Identify which cell holds the provided text, then report its (x, y) central coordinate. 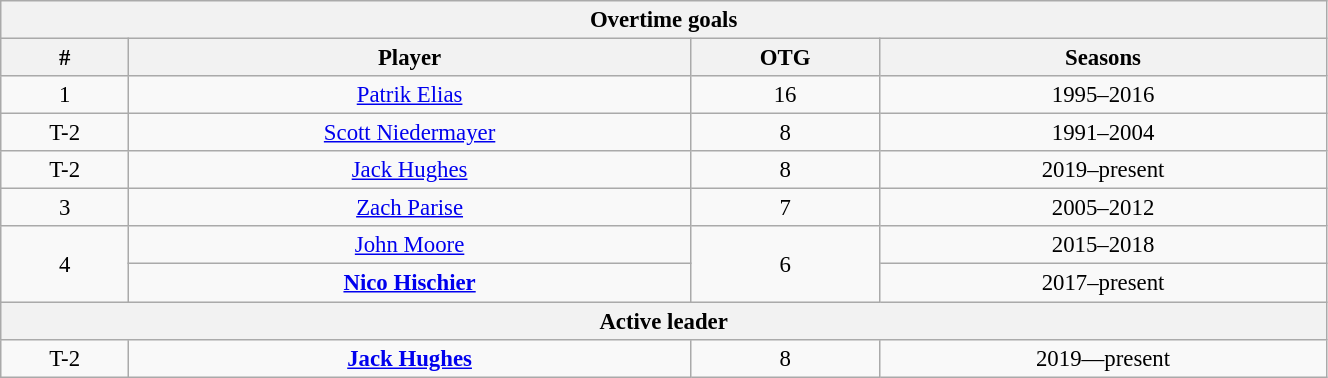
1995–2016 (1104, 95)
2017–present (1104, 283)
2005–2012 (1104, 208)
2019–present (1104, 170)
Overtime goals (664, 20)
John Moore (410, 245)
Patrik Elias (410, 95)
1991–2004 (1104, 133)
Player (410, 58)
Seasons (1104, 58)
4 (65, 264)
Scott Niedermayer (410, 133)
6 (786, 264)
7 (786, 208)
Zach Parise (410, 208)
2015–2018 (1104, 245)
3 (65, 208)
1 (65, 95)
# (65, 58)
2019—present (1104, 358)
OTG (786, 58)
16 (786, 95)
Nico Hischier (410, 283)
Active leader (664, 321)
